Determine the (x, y) coordinate at the center of the cell enclosing the given text.  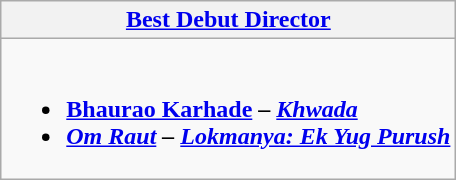
Bhaurao Karhade – KhwadaOm Raut – Lokmanya: Ek Yug Purush (228, 109)
Best Debut Director (228, 20)
